Identify which cell holds the provided text, then report its [X, Y] central coordinate. 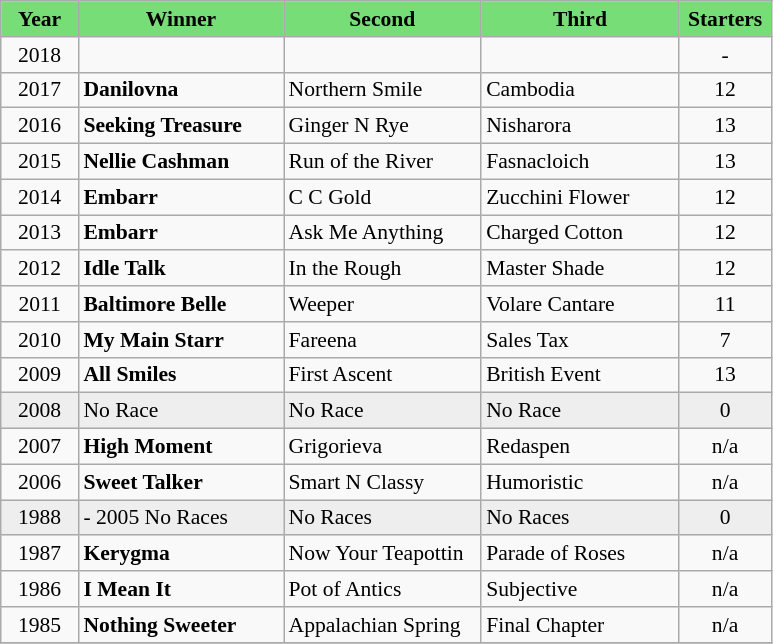
2014 [40, 197]
1986 [40, 589]
1985 [40, 625]
High Moment [180, 447]
2013 [40, 233]
Subjective [580, 589]
All Smiles [180, 375]
Fareena [383, 340]
2011 [40, 304]
Redaspen [580, 447]
Master Shade [580, 269]
7 [726, 340]
2009 [40, 375]
Volare Cantare [580, 304]
Second [383, 19]
Kerygma [180, 554]
Starters [726, 19]
I Mean It [180, 589]
Run of the River [383, 162]
2012 [40, 269]
2008 [40, 411]
Now Your Teapottin [383, 554]
Humoristic [580, 482]
2018 [40, 55]
Zucchini Flower [580, 197]
Baltimore Belle [180, 304]
2006 [40, 482]
Fasnacloich [580, 162]
2007 [40, 447]
1987 [40, 554]
Northern Smile [383, 90]
1988 [40, 518]
In the Rough [383, 269]
Nellie Cashman [180, 162]
Ask Me Anything [383, 233]
Sweet Talker [180, 482]
Cambodia [580, 90]
C C Gold [383, 197]
Sales Tax [580, 340]
Ginger N Rye [383, 126]
Pot of Antics [383, 589]
Winner [180, 19]
- [726, 55]
Weeper [383, 304]
11 [726, 304]
Danilovna [180, 90]
- 2005 No Races [180, 518]
Nisharora [580, 126]
2015 [40, 162]
Third [580, 19]
Idle Talk [180, 269]
Smart N Classy [383, 482]
My Main Starr [180, 340]
Appalachian Spring [383, 625]
Seeking Treasure [180, 126]
Year [40, 19]
2016 [40, 126]
Final Chapter [580, 625]
2010 [40, 340]
Grigorieva [383, 447]
Parade of Roses [580, 554]
Nothing Sweeter [180, 625]
2017 [40, 90]
British Event [580, 375]
Charged Cotton [580, 233]
First Ascent [383, 375]
